Return the [X, Y] coordinate for the center point of the cell that contains the specified text.  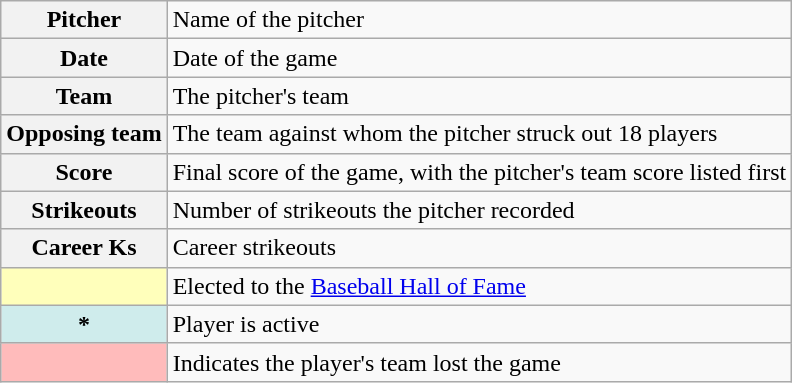
Career Ks [84, 248]
Elected to the Baseball Hall of Fame [480, 286]
Opposing team [84, 134]
The pitcher's team [480, 96]
Date [84, 58]
Career strikeouts [480, 248]
Name of the pitcher [480, 20]
Final score of the game, with the pitcher's team score listed first [480, 172]
Indicates the player's team lost the game [480, 362]
Player is active [480, 324]
Date of the game [480, 58]
Strikeouts [84, 210]
The team against whom the pitcher struck out 18 players [480, 134]
* [84, 324]
Score [84, 172]
Number of strikeouts the pitcher recorded [480, 210]
Pitcher [84, 20]
Team [84, 96]
